Scan for the cell matching the given text and deliver its [x, y] coordinate at center. 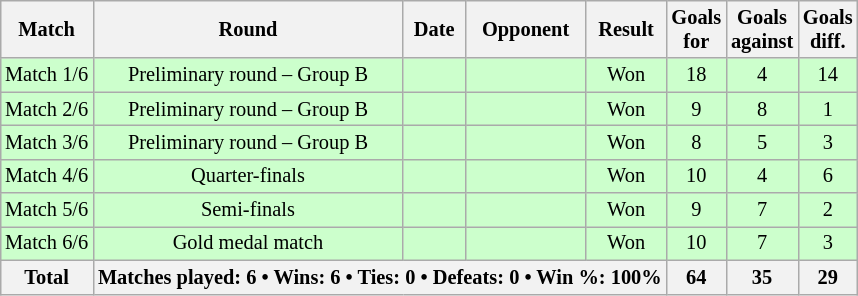
Goalsfor [697, 29]
Matches played: 6 • Wins: 6 • Ties: 0 • Defeats: 0 • Win %: 100% [380, 277]
Match 6/6 [46, 243]
Round [248, 29]
Match 1/6 [46, 75]
Semi-finals [248, 210]
Match 5/6 [46, 210]
Result [626, 29]
14 [828, 75]
Quarter-finals [248, 176]
Total [46, 277]
18 [697, 75]
Match [46, 29]
64 [697, 277]
29 [828, 277]
1 [828, 109]
Goalsdiff. [828, 29]
5 [762, 142]
35 [762, 277]
Match 3/6 [46, 142]
Gold medal match [248, 243]
Match 2/6 [46, 109]
Opponent [525, 29]
Goalsagainst [762, 29]
Date [434, 29]
6 [828, 176]
2 [828, 210]
Match 4/6 [46, 176]
